For the text-containing cell, return its midpoint in [X, Y] coordinate format. 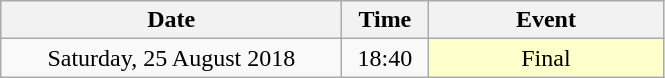
Event [546, 20]
Time [385, 20]
Date [172, 20]
Saturday, 25 August 2018 [172, 58]
18:40 [385, 58]
Final [546, 58]
